Determine the [x, y] coordinate at the center of the cell enclosing the given text.  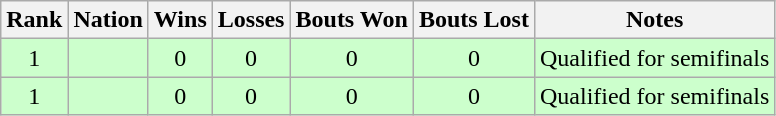
Losses [251, 20]
Wins [180, 20]
Bouts Lost [474, 20]
Rank [34, 20]
Bouts Won [352, 20]
Nation [108, 20]
Notes [654, 20]
